Identify which cell holds the provided text, then report its (x, y) central coordinate. 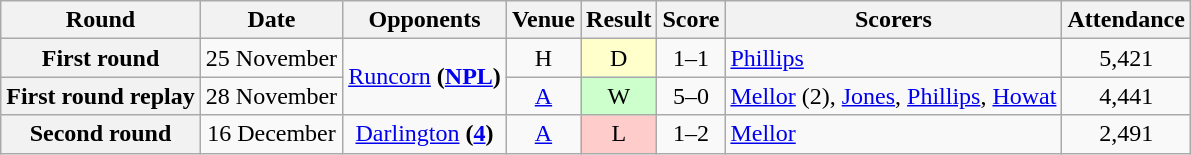
First round (101, 58)
Venue (543, 20)
Date (271, 20)
L (619, 134)
H (543, 58)
1–1 (691, 58)
Result (619, 20)
5,421 (1126, 58)
Phillips (894, 58)
4,441 (1126, 96)
D (619, 58)
5–0 (691, 96)
First round replay (101, 96)
Second round (101, 134)
Scorers (894, 20)
1–2 (691, 134)
W (619, 96)
Mellor (894, 134)
2,491 (1126, 134)
Round (101, 20)
16 December (271, 134)
Darlington (4) (425, 134)
25 November (271, 58)
Mellor (2), Jones, Phillips, Howat (894, 96)
Opponents (425, 20)
Attendance (1126, 20)
Score (691, 20)
28 November (271, 96)
Runcorn (NPL) (425, 77)
